Scan for the cell matching the given text and deliver its (X, Y) coordinate at center. 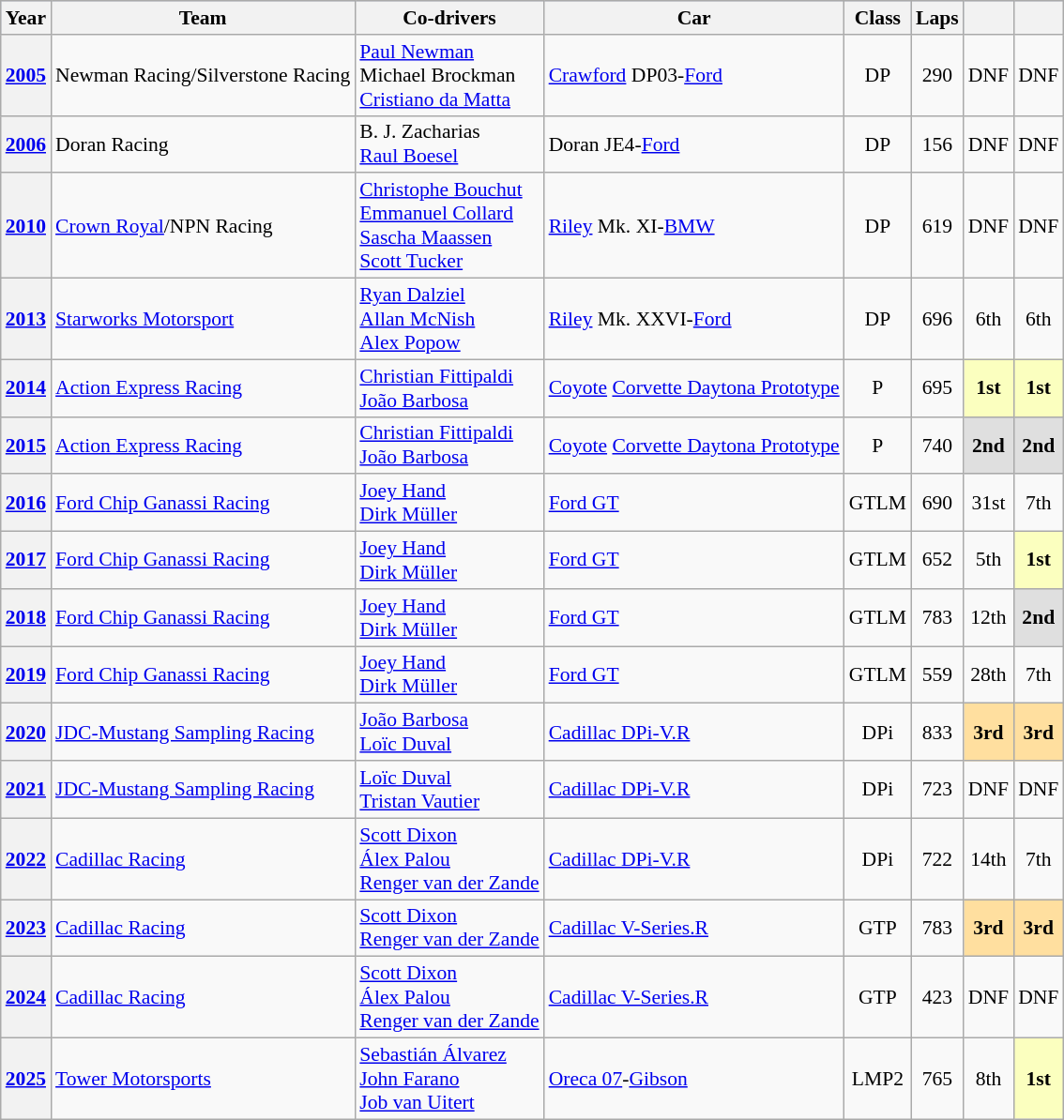
690 (937, 503)
Crawford DP03-Ford (694, 75)
619 (937, 226)
2022 (26, 859)
2018 (26, 617)
765 (937, 1079)
2010 (26, 226)
LMP2 (878, 1079)
833 (937, 732)
Christophe Bouchut Emmanuel Collard Sascha Maassen Scott Tucker (448, 226)
696 (937, 319)
2014 (26, 388)
652 (937, 561)
2013 (26, 319)
Doran Racing (203, 144)
12th (989, 617)
Oreca 07-Gibson (694, 1079)
Newman Racing/Silverstone Racing (203, 75)
423 (937, 998)
Team (203, 18)
8th (989, 1079)
Year (26, 18)
Co-drivers (448, 18)
723 (937, 790)
722 (937, 859)
Ryan Dalziel Allan McNish Alex Popow (448, 319)
2023 (26, 929)
31st (989, 503)
Doran JE4-Ford (694, 144)
Starworks Motorsport (203, 319)
Class (878, 18)
2019 (26, 675)
2005 (26, 75)
Sebastián Álvarez John Farano Job van Uitert (448, 1079)
2015 (26, 445)
Riley Mk. XXVI-Ford (694, 319)
2017 (26, 561)
2024 (26, 998)
Riley Mk. XI-BMW (694, 226)
695 (937, 388)
B. J. Zacharias Raul Boesel (448, 144)
Loïc Duval Tristan Vautier (448, 790)
2020 (26, 732)
Tower Motorsports (203, 1079)
5th (989, 561)
156 (937, 144)
2016 (26, 503)
Crown Royal/NPN Racing (203, 226)
559 (937, 675)
740 (937, 445)
2021 (26, 790)
João Barbosa Loïc Duval (448, 732)
Scott Dixon Renger van der Zande (448, 929)
2006 (26, 144)
28th (989, 675)
Laps (937, 18)
2025 (26, 1079)
14th (989, 859)
290 (937, 75)
Car (694, 18)
Paul Newman Michael Brockman Cristiano da Matta (448, 75)
